Scan for the cell matching the given text and deliver its [x, y] coordinate at center. 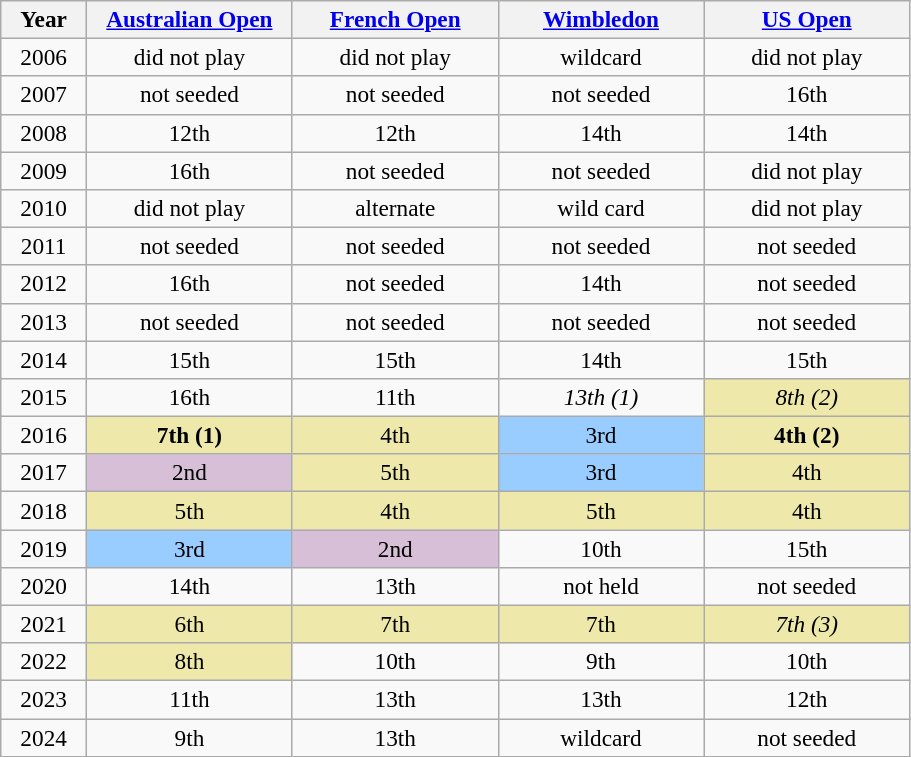
Wimbledon [601, 19]
French Open [395, 19]
2023 [44, 699]
8th [190, 662]
wild card [601, 208]
6th [190, 624]
alternate [395, 208]
2013 [44, 322]
2016 [44, 435]
Year [44, 19]
2019 [44, 548]
2008 [44, 133]
7th (1) [190, 435]
7th (3) [807, 624]
Australian Open [190, 19]
2010 [44, 208]
2009 [44, 170]
2020 [44, 586]
2014 [44, 359]
8th (2) [807, 397]
not held [601, 586]
2017 [44, 473]
2024 [44, 737]
2011 [44, 246]
4th (2) [807, 435]
2012 [44, 284]
2021 [44, 624]
13th (1) [601, 397]
2007 [44, 95]
2015 [44, 397]
2022 [44, 662]
2018 [44, 510]
US Open [807, 19]
2006 [44, 57]
